From the cell containing the given text, extract its center point as [X, Y] coordinate. 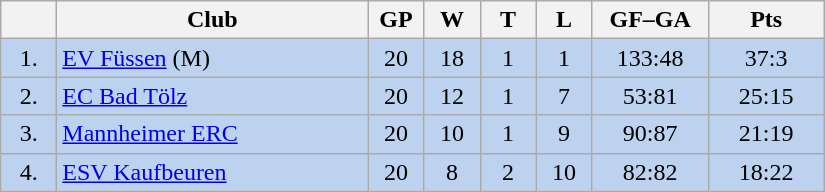
37:3 [766, 58]
82:82 [650, 172]
W [452, 20]
2 [508, 172]
ESV Kaufbeuren [212, 172]
18 [452, 58]
T [508, 20]
EV Füssen (M) [212, 58]
18:22 [766, 172]
Club [212, 20]
4. [29, 172]
90:87 [650, 134]
3. [29, 134]
53:81 [650, 96]
GF–GA [650, 20]
12 [452, 96]
2. [29, 96]
7 [564, 96]
25:15 [766, 96]
133:48 [650, 58]
GP [396, 20]
Mannheimer ERC [212, 134]
9 [564, 134]
EC Bad Tölz [212, 96]
21:19 [766, 134]
Pts [766, 20]
1. [29, 58]
8 [452, 172]
L [564, 20]
